Find where the given text appears and provide that cell's center as (x, y) coordinate. 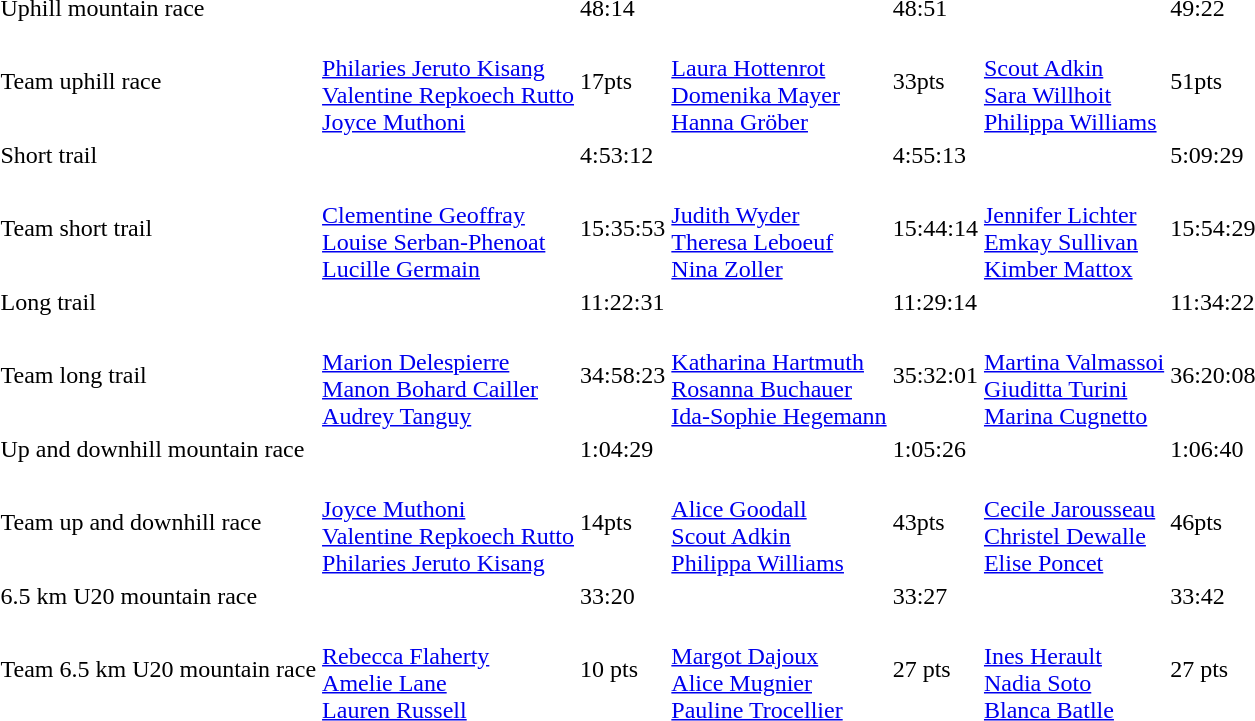
Katharina HartmuthRosanna BuchauerIda-Sophie Hegemann (779, 376)
15:35:53 (623, 228)
Philaries Jeruto KisangValentine Repkoech RuttoJoyce Muthoni (448, 82)
33:27 (935, 596)
1:04:29 (623, 449)
Clementine GeoffrayLouise Serban-PhenoatLucille Germain (448, 228)
14pts (623, 522)
35:32:01 (935, 376)
Judith WyderTheresa LeboeufNina Zoller (779, 228)
11:22:31 (623, 302)
Laura HottenrotDomenika MayerHanna Gröber (779, 82)
Marion DelespierreManon Bohard CaillerAudrey Tanguy (448, 376)
34:58:23 (623, 376)
33pts (935, 82)
Martina ValmassoiGiuditta TuriniMarina Cugnetto (1074, 376)
33:20 (623, 596)
Scout AdkinSara WillhoitPhilippa Williams (1074, 82)
Cecile JarousseauChristel DewalleElise Poncet (1074, 522)
4:53:12 (623, 155)
Jennifer LichterEmkay SullivanKimber Mattox (1074, 228)
11:29:14 (935, 302)
1:05:26 (935, 449)
43pts (935, 522)
15:44:14 (935, 228)
Alice GoodallScout AdkinPhilippa Williams (779, 522)
4:55:13 (935, 155)
17pts (623, 82)
Joyce MuthoniValentine Repkoech RuttoPhilaries Jeruto Kisang (448, 522)
